Return the [X, Y] coordinate for the center point of the cell that contains the specified text.  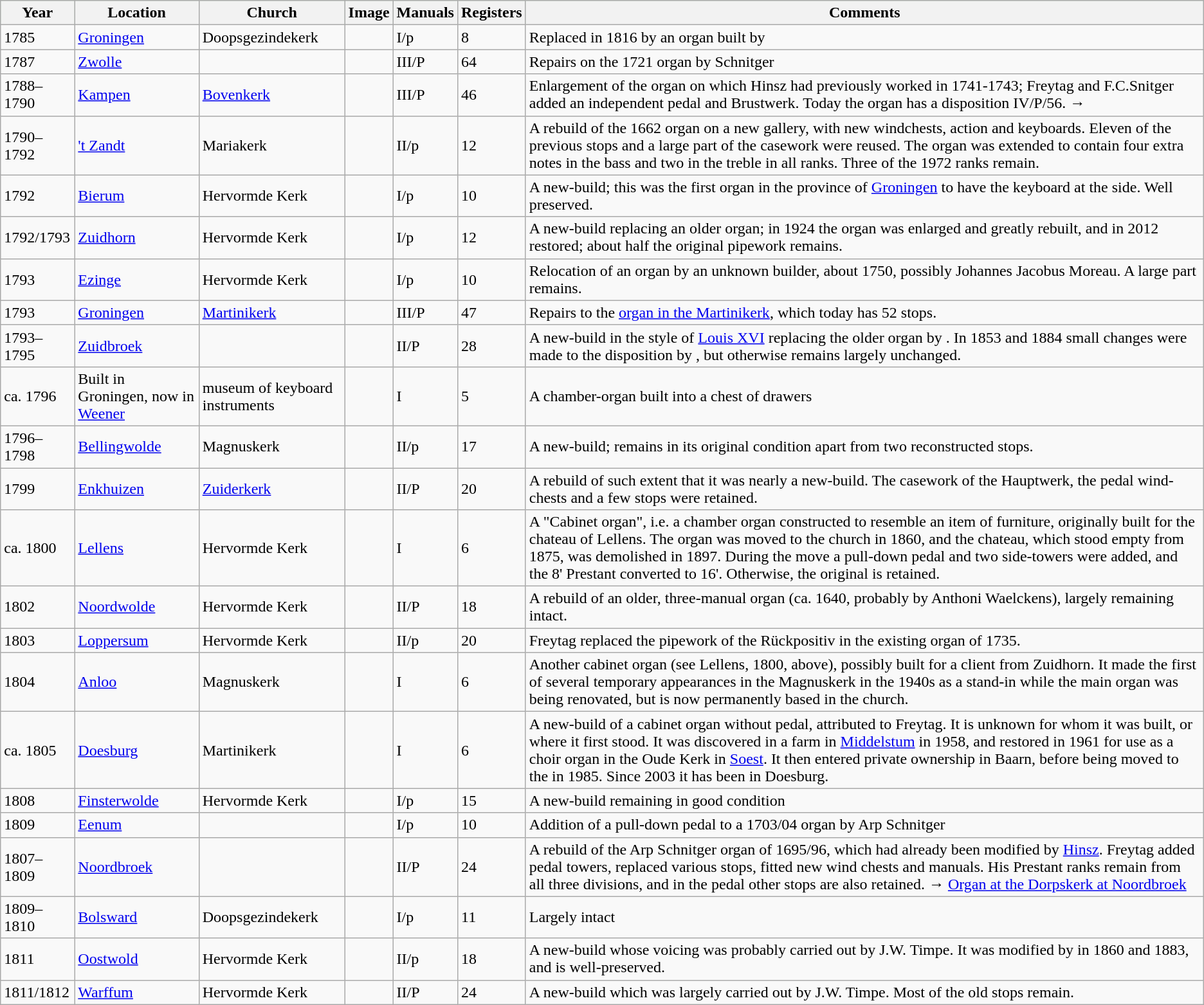
Repairs to the organ in the Martinikerk, which today has 52 stops. [864, 312]
1788–1790 [37, 95]
5 [491, 396]
Addition of a pull-down pedal to a 1703/04 organ by Arp Schnitger [864, 825]
A new-build remaining in good condition [864, 801]
ca. 1805 [37, 750]
Relocation of an organ by an unknown builder, about 1750, possibly Johannes Jacobus Moreau. A large part remains. [864, 279]
Location [136, 13]
Image [369, 13]
Zuiderkerk [271, 489]
Zuidbroek [136, 346]
Bolsward [136, 917]
Oostwold [136, 959]
1804 [37, 682]
A new-build; remains in its original condition apart from two reconstructed stops. [864, 446]
Replaced in 1816 by an organ built by [864, 37]
Ezinge [136, 279]
1792/1793 [37, 238]
1807–1809 [37, 867]
Bovenkerk [271, 95]
Zwolle [136, 62]
Largely intact [864, 917]
1808 [37, 801]
A new-build which was largely carried out by J.W. Timpe. Most of the old stops remain. [864, 992]
15 [491, 801]
Repairs on the 1721 organ by Schnitger [864, 62]
Eenum [136, 825]
Comments [864, 13]
46 [491, 95]
Manuals [425, 13]
Registers [491, 13]
A new-build; this was the first organ in the province of Groningen to have the keyboard at the side. Well preserved. [864, 195]
1796–1798 [37, 446]
64 [491, 62]
Built in Groningen, now in Weener [136, 396]
1785 [37, 37]
1803 [37, 640]
't Zandt [136, 145]
Church [271, 13]
Doesburg [136, 750]
A new-build whose voicing was probably carried out by J.W. Timpe. It was modified by in 1860 and 1883, and is well-preserved. [864, 959]
1811/1812 [37, 992]
Zuidhorn [136, 238]
1799 [37, 489]
1787 [37, 62]
47 [491, 312]
Bierum [136, 195]
A chamber-organ built into a chest of drawers [864, 396]
Finsterwolde [136, 801]
museum of keyboard instruments [271, 396]
1811 [37, 959]
Noordbroek [136, 867]
Bellingwolde [136, 446]
1802 [37, 607]
17 [491, 446]
Enkhuizen [136, 489]
A rebuild of such extent that it was nearly a new-build. The casework of the Hauptwerk, the pedal wind-chests and a few stops were retained. [864, 489]
Loppersum [136, 640]
Kampen [136, 95]
1809 [37, 825]
1809–1810 [37, 917]
Lellens [136, 548]
11 [491, 917]
Year [37, 13]
ca. 1796 [37, 396]
Anloo [136, 682]
8 [491, 37]
Freytag replaced the pipework of the Rückpositiv in the existing organ of 1735. [864, 640]
Noordwolde [136, 607]
1793–1795 [37, 346]
Mariakerk [271, 145]
ca. 1800 [37, 548]
Warffum [136, 992]
A rebuild of an older, three-manual organ (ca. 1640, probably by Anthoni Waelckens), largely remaining intact. [864, 607]
1792 [37, 195]
28 [491, 346]
1790–1792 [37, 145]
